Find where the given text appears and provide that cell's center as (X, Y) coordinate. 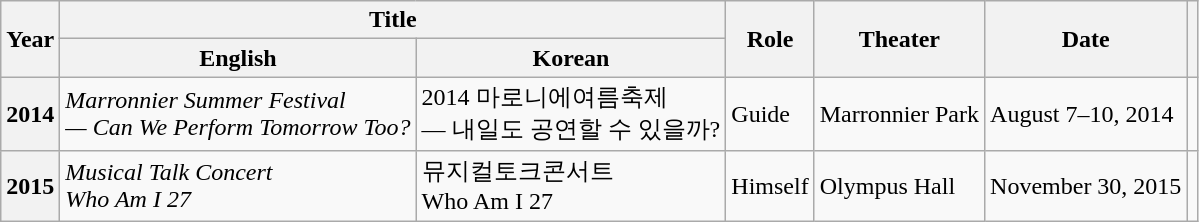
Korean (571, 58)
Year (30, 39)
November 30, 2015 (1086, 186)
2014 마로니에여름축제— 내일도 공연할 수 있을까? (571, 114)
2014 (30, 114)
Marronnier Park (899, 114)
2015 (30, 186)
Title (393, 20)
Marronnier Summer Festival— Can We Perform Tomorrow Too? (238, 114)
English (238, 58)
Theater (899, 39)
August 7–10, 2014 (1086, 114)
Role (770, 39)
Date (1086, 39)
Musical Talk ConcertWho Am I 27 (238, 186)
뮤지컬토크콘서트Who Am I 27 (571, 186)
Guide (770, 114)
Olympus Hall (899, 186)
Himself (770, 186)
